Output the [x, y] coordinate of the center of the cell containing the given text.  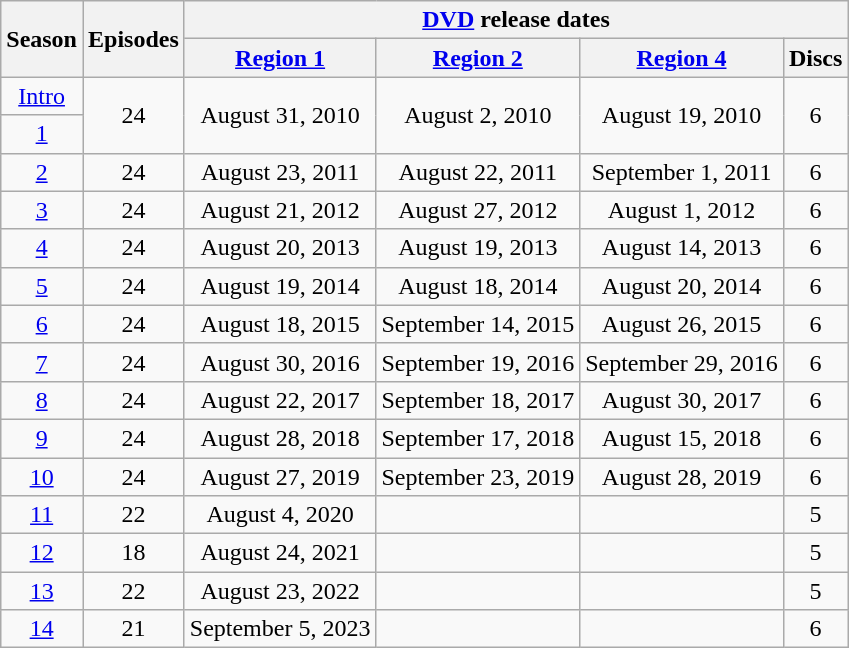
August 15, 2018 [682, 438]
September 17, 2018 [478, 438]
3 [42, 210]
10 [42, 477]
August 26, 2015 [682, 324]
11 [42, 515]
August 19, 2014 [280, 286]
August 4, 2020 [280, 515]
August 28, 2018 [280, 438]
September 29, 2016 [682, 362]
1 [42, 134]
2 [42, 172]
4 [42, 248]
Intro [42, 96]
August 27, 2012 [478, 210]
August 20, 2013 [280, 248]
September 18, 2017 [478, 400]
Region 1 [280, 58]
21 [133, 629]
August 14, 2013 [682, 248]
September 14, 2015 [478, 324]
August 18, 2015 [280, 324]
September 1, 2011 [682, 172]
August 23, 2022 [280, 591]
8 [42, 400]
18 [133, 553]
Region 4 [682, 58]
August 24, 2021 [280, 553]
August 31, 2010 [280, 115]
Episodes [133, 39]
August 19, 2010 [682, 115]
7 [42, 362]
12 [42, 553]
August 19, 2013 [478, 248]
14 [42, 629]
13 [42, 591]
September 19, 2016 [478, 362]
Region 2 [478, 58]
September 23, 2019 [478, 477]
August 2, 2010 [478, 115]
August 27, 2019 [280, 477]
August 23, 2011 [280, 172]
August 28, 2019 [682, 477]
August 20, 2014 [682, 286]
DVD release dates [516, 20]
August 18, 2014 [478, 286]
August 22, 2017 [280, 400]
August 30, 2016 [280, 362]
August 21, 2012 [280, 210]
Discs [815, 58]
9 [42, 438]
September 5, 2023 [280, 629]
Season [42, 39]
August 30, 2017 [682, 400]
August 1, 2012 [682, 210]
August 22, 2011 [478, 172]
